Find where the given text appears and provide that cell's center as [X, Y] coordinate. 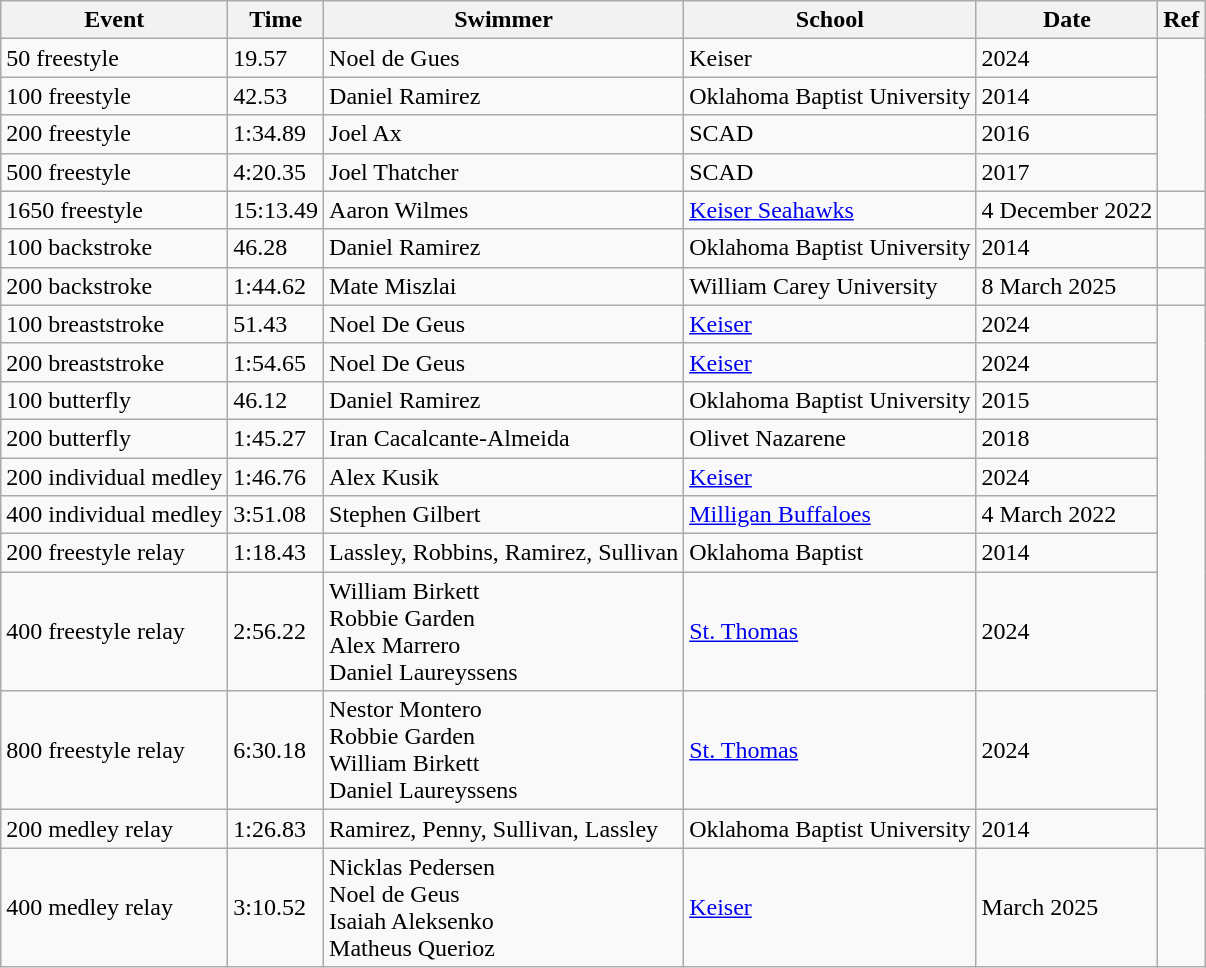
1:54.65 [276, 362]
Alex Kusik [504, 477]
1:44.62 [276, 286]
400 medley relay [114, 908]
2015 [1067, 400]
4 December 2022 [1067, 210]
200 medley relay [114, 829]
6:30.18 [276, 750]
800 freestyle relay [114, 750]
8 March 2025 [1067, 286]
3:51.08 [276, 515]
200 butterfly [114, 438]
Milligan Buffaloes [830, 515]
3:10.52 [276, 908]
4:20.35 [276, 172]
Oklahoma Baptist [830, 553]
Time [276, 20]
Joel Ax [504, 134]
Joel Thatcher [504, 172]
1650 freestyle [114, 210]
Aaron Wilmes [504, 210]
400 individual medley [114, 515]
15:13.49 [276, 210]
March 2025 [1067, 908]
Iran Cacalcante-Almeida [504, 438]
51.43 [276, 324]
100 breaststroke [114, 324]
42.53 [276, 96]
19.57 [276, 58]
Ramirez, Penny, Sullivan, Lassley [504, 829]
200 freestyle relay [114, 553]
2016 [1067, 134]
1:45.27 [276, 438]
1:18.43 [276, 553]
1:34.89 [276, 134]
200 freestyle [114, 134]
Event [114, 20]
Swimmer [504, 20]
Mate Miszlai [504, 286]
100 freestyle [114, 96]
2017 [1067, 172]
200 individual medley [114, 477]
50 freestyle [114, 58]
200 backstroke [114, 286]
Date [1067, 20]
Nestor MonteroRobbie GardenWilliam BirkettDaniel Laureyssens [504, 750]
Keiser Seahawks [830, 210]
4 March 2022 [1067, 515]
100 backstroke [114, 248]
William BirkettRobbie GardenAlex MarreroDaniel Laureyssens [504, 632]
46.12 [276, 400]
School [830, 20]
2018 [1067, 438]
200 breaststroke [114, 362]
Lassley, Robbins, Ramirez, Sullivan [504, 553]
William Carey University [830, 286]
Olivet Nazarene [830, 438]
46.28 [276, 248]
Nicklas PedersenNoel de GeusIsaiah AleksenkoMatheus Querioz [504, 908]
400 freestyle relay [114, 632]
Stephen Gilbert [504, 515]
500 freestyle [114, 172]
Noel de Gues [504, 58]
2:56.22 [276, 632]
100 butterfly [114, 400]
1:46.76 [276, 477]
1:26.83 [276, 829]
Ref [1182, 20]
